Extract the [X, Y] coordinate from the center of the cell holding the provided text.  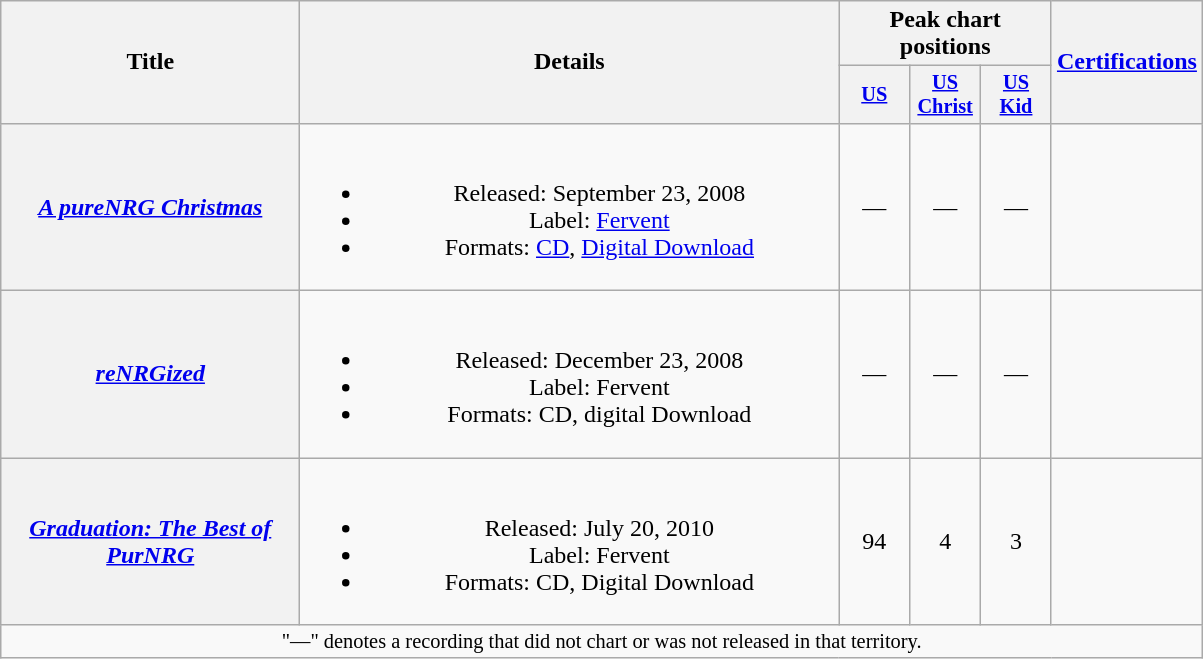
3 [1016, 542]
Released: December 23, 2008Label: FerventFormats: CD, digital Download [570, 374]
Title [150, 62]
USKid [1016, 95]
A pureNRG Christmas [150, 206]
Peak chart positions [946, 34]
USChrist [946, 95]
"—" denotes a recording that did not chart or was not released in that territory. [602, 642]
Certifications [1126, 62]
US [874, 95]
4 [946, 542]
Released: September 23, 2008Label: FerventFormats: CD, Digital Download [570, 206]
reNRGized [150, 374]
94 [874, 542]
Graduation: The Best of PurNRG [150, 542]
Details [570, 62]
Released: July 20, 2010Label: FerventFormats: CD, Digital Download [570, 542]
